Provide the [x, y] coordinate of the cell's center where the given text is located.  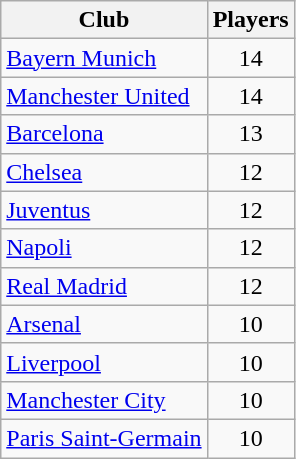
Players [250, 20]
Liverpool [104, 362]
Chelsea [104, 172]
Juventus [104, 210]
Napoli [104, 248]
Paris Saint-Germain [104, 438]
Real Madrid [104, 286]
Arsenal [104, 324]
13 [250, 134]
Club [104, 20]
Manchester City [104, 400]
Barcelona [104, 134]
Manchester United [104, 96]
Bayern Munich [104, 58]
